Return the [x, y] coordinate for the center point of the cell that contains the specified text.  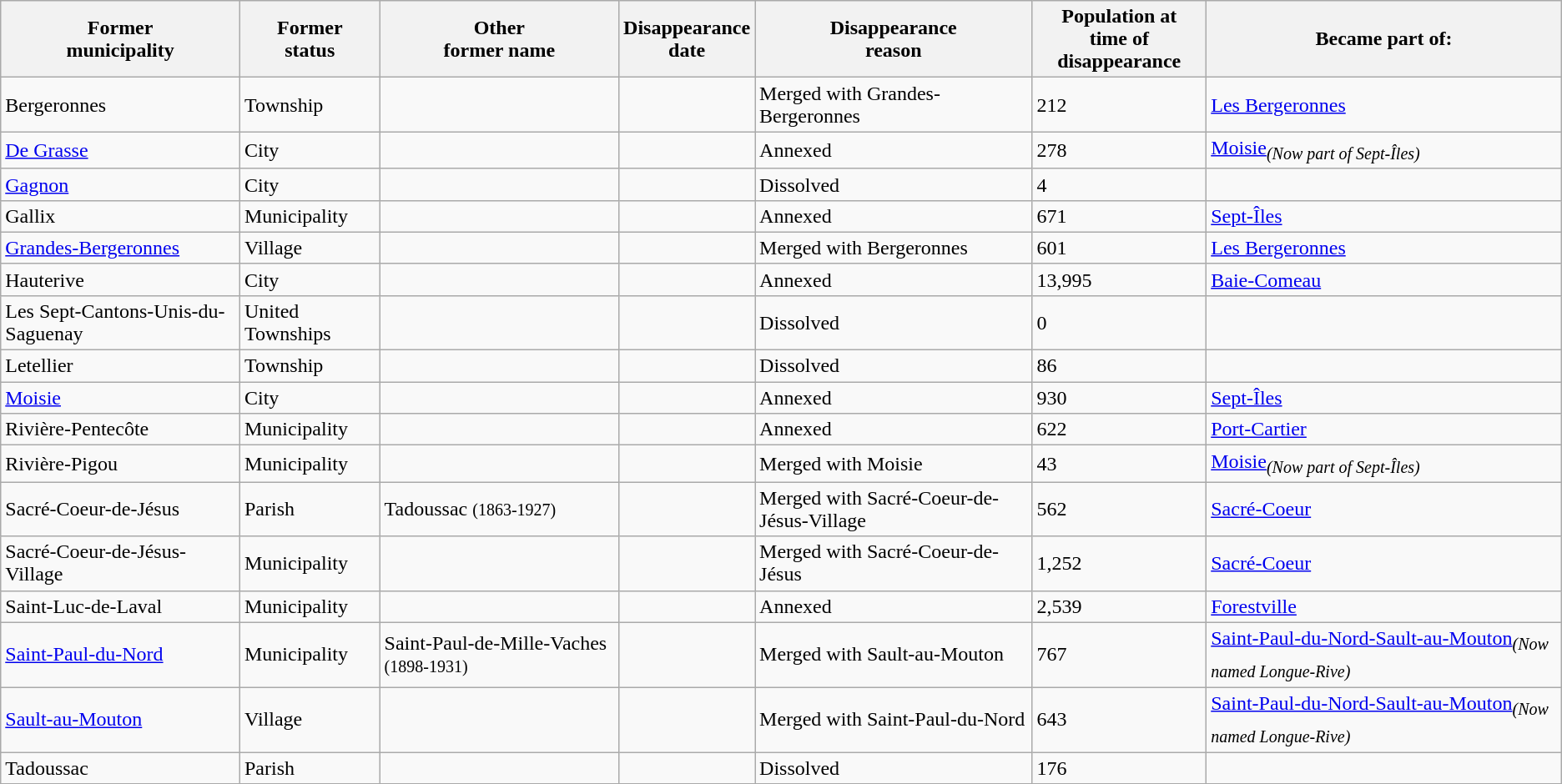
Tadoussac (1863-1927) [499, 509]
601 [1120, 248]
1,252 [1120, 564]
Saint-Paul-de-Mille-Vaches (1898-1931) [499, 655]
622 [1120, 430]
Rivière-Pentecôte [120, 430]
De Grasse [120, 150]
Letellier [120, 366]
Tadoussac [120, 768]
562 [1120, 509]
930 [1120, 398]
86 [1120, 366]
Hauterive [120, 279]
Gagnon [120, 184]
Saint-Paul-du-Nord [120, 655]
0 [1120, 322]
Merged with Sacré-Coeur-de-Jésus-Village [894, 509]
Merged with Sacré-Coeur-de-Jésus [894, 564]
Sacré-Coeur-de-Jésus-Village [120, 564]
Forestville [1384, 606]
Otherformer name [499, 39]
Saint-Luc-de-Laval [120, 606]
Les Sept-Cantons-Unis-du-Saguenay [120, 322]
Population attime of disappearance [1120, 39]
Merged with Bergeronnes [894, 248]
13,995 [1120, 279]
Gallix [120, 216]
Merged with Saint-Paul-du-Nord [894, 720]
Rivière-Pigou [120, 464]
671 [1120, 216]
Merged with Grandes-Bergeronnes [894, 105]
278 [1120, 150]
Sacré-Coeur-de-Jésus [120, 509]
Disappearancedate [688, 39]
Formerstatus [310, 39]
176 [1120, 768]
United Townships [310, 322]
2,539 [1120, 606]
Port-Cartier [1384, 430]
43 [1120, 464]
Became part of: [1384, 39]
767 [1120, 655]
Baie-Comeau [1384, 279]
Grandes-Bergeronnes [120, 248]
212 [1120, 105]
Moisie [120, 398]
Merged with Moisie [894, 464]
Bergeronnes [120, 105]
Sault-au-Mouton [120, 720]
Disappearancereason [894, 39]
Merged with Sault-au-Mouton [894, 655]
Formermunicipality [120, 39]
643 [1120, 720]
4 [1120, 184]
